Locate the cell with the specified text and output its (X, Y) center coordinate. 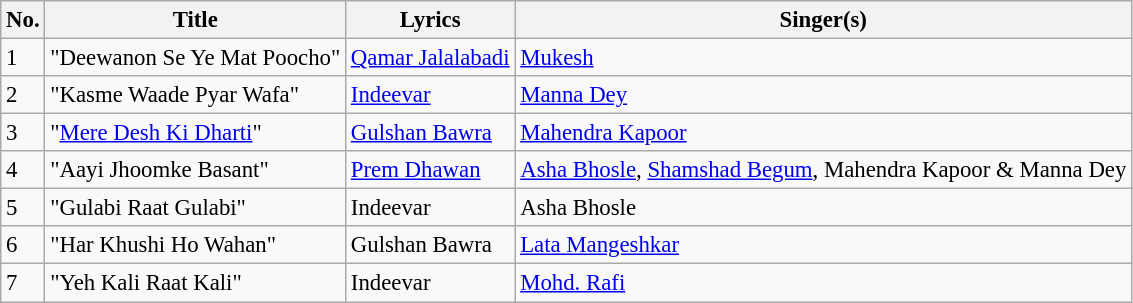
Asha Bhosle, Shamshad Begum, Mahendra Kapoor & Manna Dey (824, 170)
Prem Dhawan (430, 170)
"Yeh Kali Raat Kali" (196, 283)
1 (23, 58)
4 (23, 170)
Title (196, 20)
"Kasme Waade Pyar Wafa" (196, 95)
Lata Mangeshkar (824, 245)
"Deewanon Se Ye Mat Poocho" (196, 58)
Mohd. Rafi (824, 283)
"Har Khushi Ho Wahan" (196, 245)
Qamar Jalalabadi (430, 58)
Mahendra Kapoor (824, 133)
2 (23, 95)
Mukesh (824, 58)
3 (23, 133)
Singer(s) (824, 20)
Manna Dey (824, 95)
Asha Bhosle (824, 208)
"Aayi Jhoomke Basant" (196, 170)
6 (23, 245)
"Gulabi Raat Gulabi" (196, 208)
Lyrics (430, 20)
5 (23, 208)
No. (23, 20)
7 (23, 283)
"Mere Desh Ki Dharti" (196, 133)
